Extract the (X, Y) coordinate from the center of the cell holding the provided text.  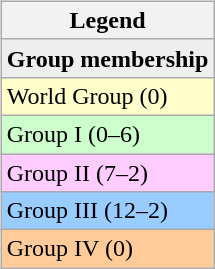
Group I (0–6) (108, 134)
Group IV (0) (108, 249)
World Group (0) (108, 96)
Group II (7–2) (108, 173)
Group III (12–2) (108, 211)
Group membership (108, 58)
Legend (108, 20)
